Return the [x, y] coordinate for the center point of the cell that contains the specified text.  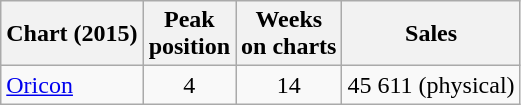
Oricon [72, 85]
45 611 (physical) [431, 85]
4 [189, 85]
Chart (2015) [72, 34]
14 [289, 85]
Peakposition [189, 34]
Weekson charts [289, 34]
Sales [431, 34]
